Pinpoint the cell where the given text exists, returning its [X, Y] midpoint coordinate. 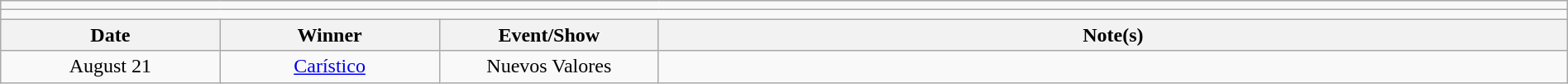
Note(s) [1113, 35]
Nuevos Valores [549, 67]
Carístico [329, 67]
Event/Show [549, 35]
Winner [329, 35]
Date [111, 35]
August 21 [111, 67]
